Output the [X, Y] coordinate of the center of the cell containing the given text.  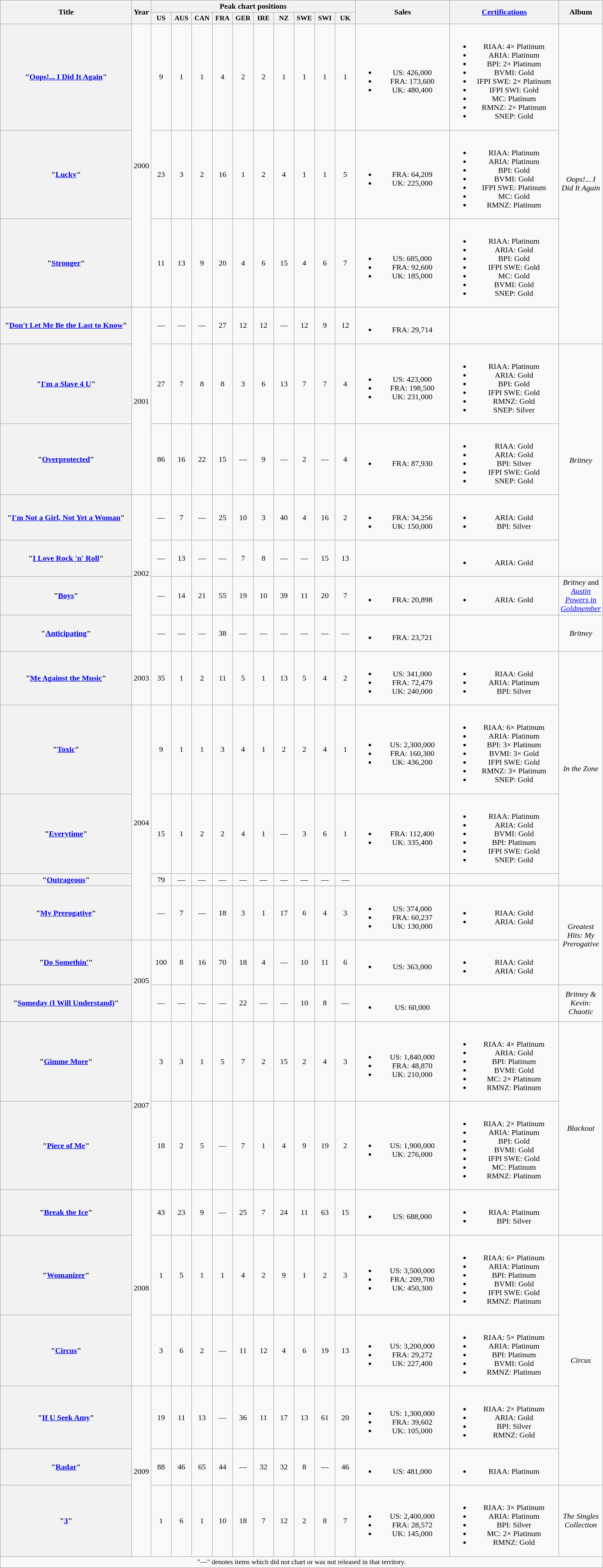
70 [223, 962]
"I'm a Slave 4 U" [66, 384]
FRA: 20,898 [403, 595]
"Do Somethin'" [66, 962]
Title [66, 12]
"Don't Let Me Be the Last to Know" [66, 325]
"Radar" [66, 1467]
2009 [141, 1471]
"Lucky" [66, 175]
"Womanizer" [66, 1275]
US: 426,000FRA: 173,600UK: 480,400 [403, 77]
"Circus" [66, 1351]
"Stronger" [66, 263]
Circus [581, 1360]
40 [284, 518]
Album [581, 12]
Sales [403, 12]
US: 481,000 [403, 1467]
"3" [66, 1521]
"Piece of Me" [66, 1146]
2008 [141, 1288]
RIAA: PlatinumARIA: GoldBPI: GoldIFPI SWE: GoldMC: GoldBVMI: GoldSNEP: Gold [504, 263]
SWE [304, 18]
100 [161, 962]
CAN [202, 18]
88 [161, 1467]
US: 1,900,000UK: 276,000 [403, 1146]
"Everytime" [66, 834]
RIAA: 3× PlatinumARIA: PlatinumBPI: SilverMC: 2× PlatinumRMNZ: Gold [504, 1521]
RIAA: 4× PlatinumARIA: GoldBPI: PlatinumBVMI: GoldMC: 2× PlatinumRMNZ: Platinum [504, 1061]
RIAA: 2× PlatinumARIA: PlatinumBPI: GoldBVMI: GoldIFPI SWE: GoldMC: PlatinumRMNZ: Platinum [504, 1146]
US: 60,000 [403, 1003]
2001 [141, 401]
61 [325, 1418]
US: 3,500,000FRA: 209,700UK: 450,300 [403, 1275]
44 [223, 1467]
"Break the Ice" [66, 1213]
RIAA: PlatinumARIA: GoldBPI: GoldIFPI SWE: GoldRMNZ: GoldSNEP: Silver [504, 384]
US: 3,200,000FRA: 29,272UK: 227,400 [403, 1351]
US: 374,000FRA: 60,237UK: 130,000 [403, 913]
FRA: 23,721 [403, 633]
"I Love Rock 'n' Roll" [66, 558]
US: 363,000 [403, 962]
In the Zone [581, 769]
The Singles Collection [581, 1521]
RIAA: 4× PlatinumARIA: PlatinumBPI: 2× PlatinumBVMI: GoldIFPI SWE: 2× PlatinumIFPI SWI: GoldMC: PlatinumRMNZ: 2× PlatinumSNEP: Gold [504, 77]
Britney and Austin Powers in Goldmember [581, 595]
US: 1,840,000FRA: 48,870UK: 210,000 [403, 1061]
24 [284, 1213]
39 [284, 595]
Certifications [504, 12]
63 [325, 1213]
RIAA: GoldARIA: PlatinumBPI: Silver [504, 678]
"Me Against the Music" [66, 678]
RIAA: 5× PlatinumARIA: PlatinumBPI: PlatinumBVMI: GoldRMNZ: Platinum [504, 1351]
RIAA: PlatinumARIA: GoldBVMI: GoldBPI: PlatinumIFPI SWE: GoldSNEP: Gold [504, 834]
FRA: 64,209UK: 225,000 [403, 175]
RIAA: PlatinumBPI: Silver [504, 1213]
"Boys" [66, 595]
2003 [141, 678]
Blackout [581, 1128]
IRE [263, 18]
SWI [325, 18]
US: 2,300,000FRA: 160,300UK: 436,200 [403, 750]
FRA: 34,256UK: 150,000 [403, 518]
35 [161, 678]
Oops!... I Did It Again [581, 184]
86 [161, 460]
FRA: 112,400UK: 335,400 [403, 834]
RIAA: GoldARIA: GoldBPI: SilverIFPI SWE: GoldSNEP: Gold [504, 460]
"Gimme More" [66, 1061]
GER [243, 18]
FRA: 87,930 [403, 460]
43 [161, 1213]
Year [141, 12]
"Anticipating" [66, 633]
"Oops!... I Did It Again" [66, 77]
"—" denotes items which did not chart or was not released in that territory. [301, 1562]
"If U Seek Amy" [66, 1418]
US: 688,000 [403, 1213]
55 [223, 595]
14 [182, 595]
RIAA: 6× PlatinumARIA: PlatinumBPI: PlatinumBVMI: GoldIFPI SWE: GoldRMNZ: Platinum [504, 1275]
US: 423,000FRA: 198,500UK: 231,000 [403, 384]
RIAA: 2× PlatinumARIA: GoldBPI: SilverRMNZ: Gold [504, 1418]
RIAA: PlatinumARIA: PlatinumBPI: GoldBVMI: GoldIFPI SWE: PlatinumMC: GoldRMNZ: Platinum [504, 175]
Peak chart positions [253, 6]
36 [243, 1418]
79 [161, 880]
"Overprotected" [66, 460]
FRA: 29,714 [403, 325]
"Someday (I Will Understand)" [66, 1003]
"Outrageous" [66, 880]
"I'm Not a Girl, Not Yet a Woman" [66, 518]
NZ [284, 18]
21 [202, 595]
RIAA: 6× PlatinumARIA: PlatinumBPI: 3× PlatinumBVMI: 3× GoldIFPI SWE: GoldRMNZ: 3× PlatinumSNEP: Gold [504, 750]
38 [223, 633]
2007 [141, 1106]
"Toxic" [66, 750]
2000 [141, 166]
Britney & Kevin: Chaotic [581, 1003]
UK [345, 18]
US: 341,000FRA: 72,479UK: 240,000 [403, 678]
US: 685,000FRA: 92,600UK: 185,000 [403, 263]
Greatest Hits: My Prerogative [581, 935]
65 [202, 1467]
US: 2,400,000FRA: 28,572UK: 145,000 [403, 1521]
ARIA: GoldBPI: Silver [504, 518]
US: 1,300,000FRA: 39,602UK: 105,000 [403, 1418]
"My Prerogative" [66, 913]
AUS [182, 18]
2005 [141, 980]
FRA [223, 18]
2002 [141, 573]
RIAA: Platinum [504, 1467]
2004 [141, 822]
US [161, 18]
